Identify which cell holds the provided text, then report its (x, y) central coordinate. 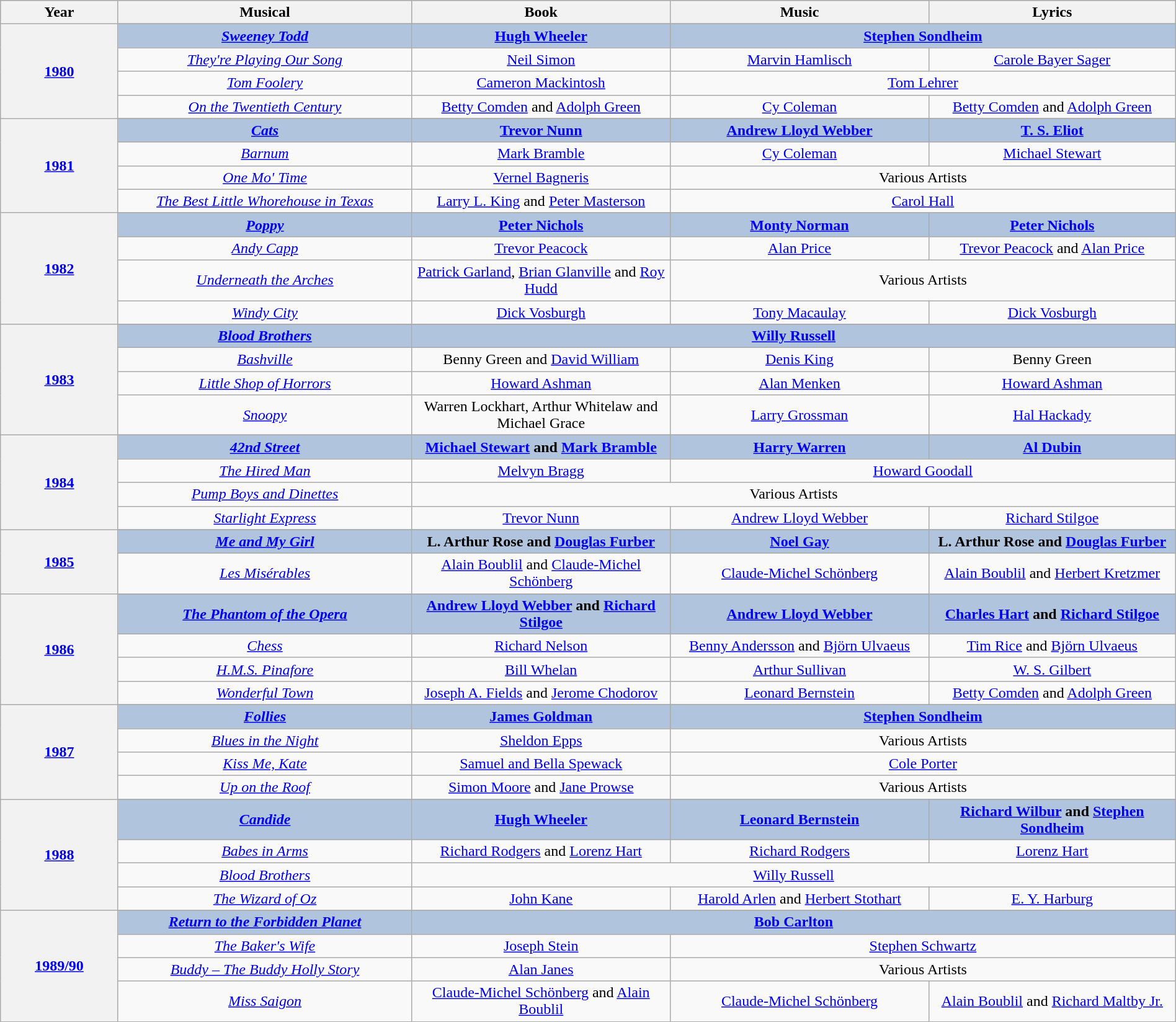
Larry L. King and Peter Masterson (541, 201)
Trevor Peacock (541, 248)
John Kane (541, 899)
Vernel Bagneris (541, 177)
Bob Carlton (794, 922)
Tony Macaulay (800, 312)
W. S. Gilbert (1052, 669)
Benny Green and David William (541, 360)
Monty Norman (800, 224)
T. S. Eliot (1052, 130)
The Phantom of the Opera (265, 614)
Starlight Express (265, 518)
Barnum (265, 154)
Underneath the Arches (265, 280)
Me and My Girl (265, 541)
Alain Boublil and Richard Maltby Jr. (1052, 1001)
E. Y. Harburg (1052, 899)
Windy City (265, 312)
Benny Andersson and Björn Ulvaeus (800, 646)
1986 (60, 649)
H.M.S. Pinafore (265, 669)
Sheldon Epps (541, 740)
Denis King (800, 360)
Follies (265, 716)
Musical (265, 12)
Les Misérables (265, 573)
1982 (60, 268)
Richard Wilbur and Stephen Sondheim (1052, 820)
Little Shop of Horrors (265, 383)
Stephen Schwartz (923, 946)
Marvin Hamlisch (800, 60)
Samuel and Bella Spewack (541, 764)
1985 (60, 562)
Wonderful Town (265, 693)
Year (60, 12)
Alain Boublil and Claude-Michel Schönberg (541, 573)
1989/90 (60, 966)
Sweeney Todd (265, 36)
Charles Hart and Richard Stilgoe (1052, 614)
Mark Bramble (541, 154)
Carole Bayer Sager (1052, 60)
Andrew Lloyd Webber and Richard Stilgoe (541, 614)
Blues in the Night (265, 740)
Chess (265, 646)
The Wizard of Oz (265, 899)
Warren Lockhart, Arthur Whitelaw and Michael Grace (541, 415)
Miss Saigon (265, 1001)
Noel Gay (800, 541)
Larry Grossman (800, 415)
Return to the Forbidden Planet (265, 922)
The Baker's Wife (265, 946)
The Best Little Whorehouse in Texas (265, 201)
Alan Price (800, 248)
Harold Arlen and Herbert Stothart (800, 899)
Alain Boublil and Herbert Kretzmer (1052, 573)
Patrick Garland, Brian Glanville and Roy Hudd (541, 280)
Hal Hackady (1052, 415)
Up on the Roof (265, 788)
Neil Simon (541, 60)
42nd Street (265, 447)
Babes in Arms (265, 851)
Tom Foolery (265, 83)
Cole Porter (923, 764)
Snoopy (265, 415)
Al Dubin (1052, 447)
Michael Stewart and Mark Bramble (541, 447)
Claude-Michel Schönberg and Alain Boublil (541, 1001)
Alan Janes (541, 969)
Melvyn Bragg (541, 471)
1980 (60, 71)
1988 (60, 855)
Music (800, 12)
They're Playing Our Song (265, 60)
Richard Rodgers (800, 851)
Benny Green (1052, 360)
Tom Lehrer (923, 83)
Arthur Sullivan (800, 669)
Candide (265, 820)
Harry Warren (800, 447)
Poppy (265, 224)
Alan Menken (800, 383)
Joseph Stein (541, 946)
Richard Rodgers and Lorenz Hart (541, 851)
Lyrics (1052, 12)
1981 (60, 166)
Carol Hall (923, 201)
One Mo' Time (265, 177)
1987 (60, 752)
Michael Stewart (1052, 154)
Andy Capp (265, 248)
Richard Stilgoe (1052, 518)
Bashville (265, 360)
Trevor Peacock and Alan Price (1052, 248)
Buddy – The Buddy Holly Story (265, 969)
Richard Nelson (541, 646)
Howard Goodall (923, 471)
1983 (60, 380)
Bill Whelan (541, 669)
Cats (265, 130)
Kiss Me, Kate (265, 764)
Cameron Mackintosh (541, 83)
Joseph A. Fields and Jerome Chodorov (541, 693)
James Goldman (541, 716)
Book (541, 12)
On the Twentieth Century (265, 107)
Lorenz Hart (1052, 851)
Simon Moore and Jane Prowse (541, 788)
1984 (60, 482)
Tim Rice and Björn Ulvaeus (1052, 646)
Pump Boys and Dinettes (265, 494)
The Hired Man (265, 471)
